Pinpoint the cell where the given text exists, returning its [x, y] midpoint coordinate. 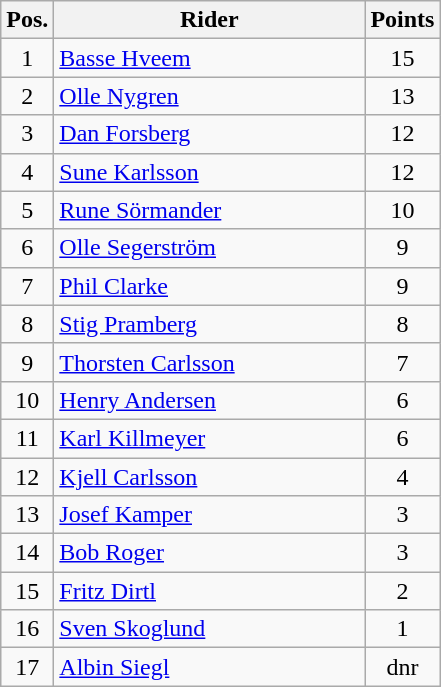
Kjell Carlsson [210, 477]
Henry Andersen [210, 400]
Phil Clarke [210, 286]
17 [28, 667]
Pos. [28, 20]
Points [402, 20]
Josef Kamper [210, 515]
Karl Killmeyer [210, 438]
Olle Segerström [210, 248]
dnr [402, 667]
16 [28, 629]
Sune Karlsson [210, 172]
Rider [210, 20]
Bob Roger [210, 553]
Olle Nygren [210, 96]
Albin Siegl [210, 667]
Fritz Dirtl [210, 591]
Rune Sörmander [210, 210]
Dan Forsberg [210, 134]
5 [28, 210]
Stig Pramberg [210, 324]
14 [28, 553]
11 [28, 438]
Basse Hveem [210, 58]
Thorsten Carlsson [210, 362]
Sven Skoglund [210, 629]
